Return [x, y] of the center of cell containing provided text 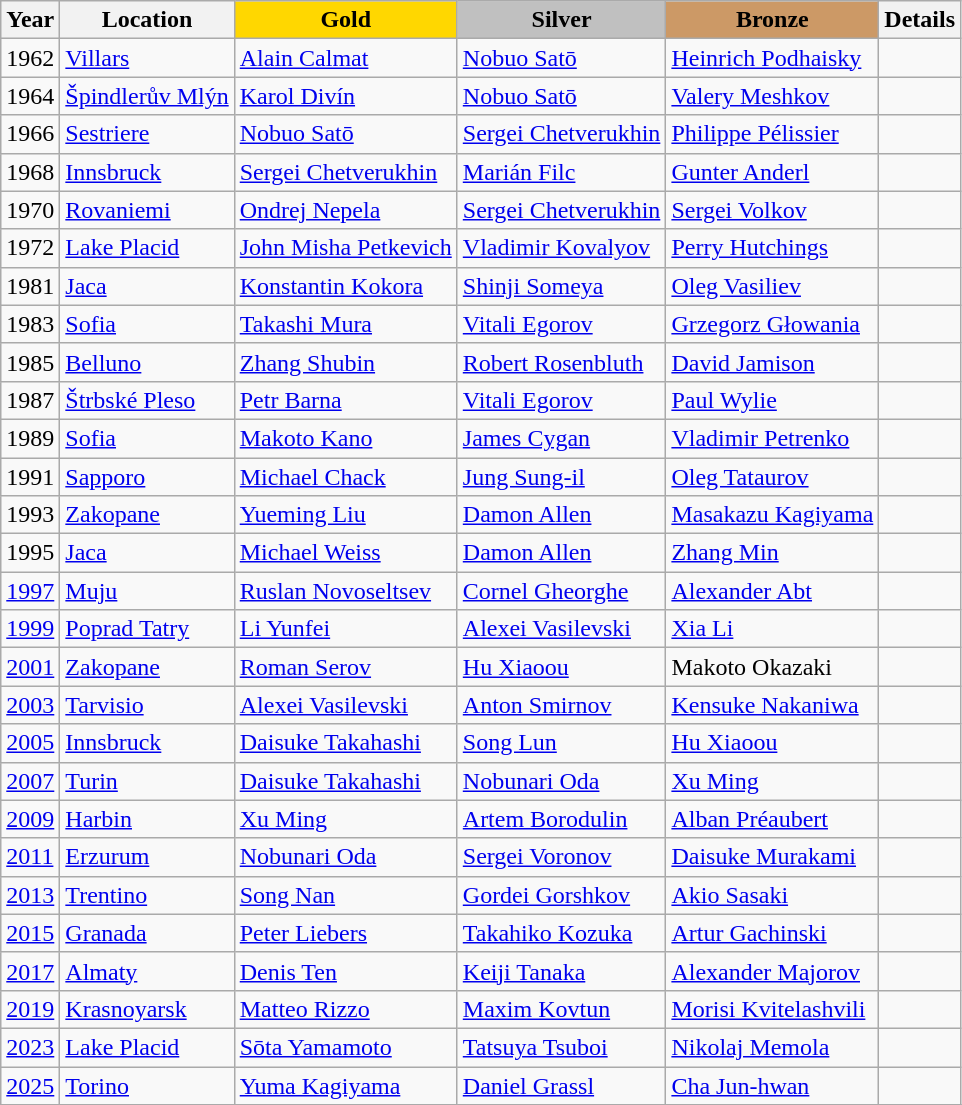
Morisi Kvitelashvili [772, 1009]
1993 [30, 515]
1983 [30, 324]
Masakazu Kagiyama [772, 515]
Sergei Volkov [772, 210]
Gunter Anderl [772, 172]
Almaty [147, 971]
Karol Divín [346, 96]
Michael Chack [346, 477]
Robert Rosenbluth [562, 362]
Heinrich Podhaisky [772, 58]
Ondrej Nepela [346, 210]
1985 [30, 362]
Krasnoyarsk [147, 1009]
Sōta Yamamoto [346, 1047]
Year [30, 20]
Takahiko Kozuka [562, 933]
Gold [346, 20]
Trentino [147, 895]
Anton Smirnov [562, 705]
1999 [30, 629]
Granada [147, 933]
Valery Meshkov [772, 96]
Philippe Pélissier [772, 134]
1970 [30, 210]
Artem Borodulin [562, 819]
Akio Sasaki [772, 895]
2017 [30, 971]
Keiji Tanaka [562, 971]
Li Yunfei [346, 629]
2005 [30, 743]
Erzurum [147, 857]
2025 [30, 1085]
Belluno [147, 362]
Sergei Voronov [562, 857]
Silver [562, 20]
Yueming Liu [346, 515]
Makoto Kano [346, 438]
Grzegorz Głowania [772, 324]
Song Nan [346, 895]
1964 [30, 96]
2001 [30, 667]
Poprad Tatry [147, 629]
Michael Weiss [346, 553]
1966 [30, 134]
Nikolaj Memola [772, 1047]
Xia Li [772, 629]
Špindlerův Mlýn [147, 96]
Perry Hutchings [772, 248]
Sapporo [147, 477]
1991 [30, 477]
Petr Barna [346, 400]
Cornel Gheorghe [562, 591]
David Jamison [772, 362]
Vladimir Kovalyov [562, 248]
Daniel Grassl [562, 1085]
Konstantin Kokora [346, 286]
Yuma Kagiyama [346, 1085]
Oleg Vasiliev [772, 286]
Muju [147, 591]
Peter Liebers [346, 933]
1997 [30, 591]
1987 [30, 400]
1972 [30, 248]
1968 [30, 172]
Alban Préaubert [772, 819]
2023 [30, 1047]
Location [147, 20]
2019 [30, 1009]
Sestriere [147, 134]
2003 [30, 705]
Tarvisio [147, 705]
Bronze [772, 20]
Jung Sung-il [562, 477]
Cha Jun-hwan [772, 1085]
Harbin [147, 819]
2015 [30, 933]
Marián Filc [562, 172]
Turin [147, 781]
Villars [147, 58]
Maxim Kovtun [562, 1009]
Song Lun [562, 743]
Roman Serov [346, 667]
James Cygan [562, 438]
Daisuke Murakami [772, 857]
2011 [30, 857]
Alexander Abt [772, 591]
1989 [30, 438]
Oleg Tataurov [772, 477]
Paul Wylie [772, 400]
Denis Ten [346, 971]
Ruslan Novoseltsev [346, 591]
Štrbské Pleso [147, 400]
Artur Gachinski [772, 933]
Zhang Min [772, 553]
2013 [30, 895]
Tatsuya Tsuboi [562, 1047]
Shinji Someya [562, 286]
Details [920, 20]
1995 [30, 553]
Zhang Shubin [346, 362]
Takashi Mura [346, 324]
Matteo Rizzo [346, 1009]
1981 [30, 286]
2007 [30, 781]
Kensuke Nakaniwa [772, 705]
Torino [147, 1085]
John Misha Petkevich [346, 248]
Alexander Majorov [772, 971]
Rovaniemi [147, 210]
Makoto Okazaki [772, 667]
1962 [30, 58]
Vladimir Petrenko [772, 438]
Gordei Gorshkov [562, 895]
2009 [30, 819]
Alain Calmat [346, 58]
